Determine the [X, Y] coordinate at the center of the cell enclosing the given text.  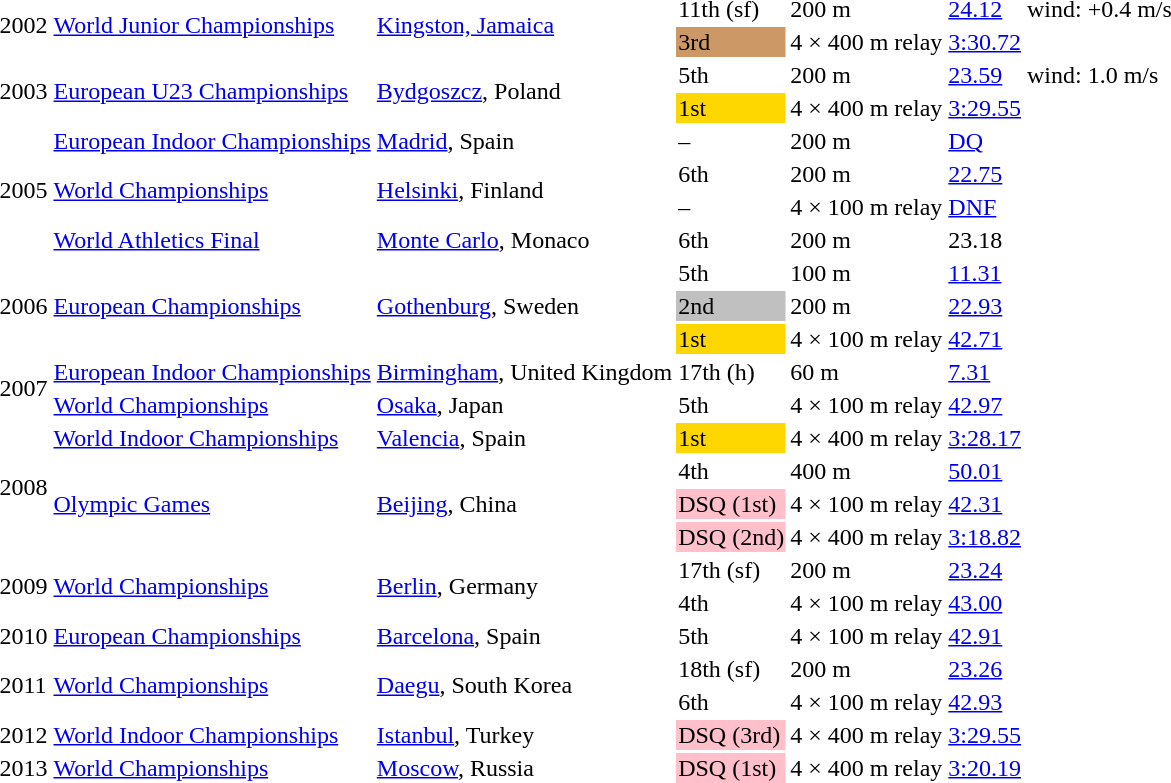
Berlin, Germany [524, 586]
18th (sf) [732, 669]
23.24 [985, 570]
World Athletics Final [212, 240]
Helsinki, Finland [524, 190]
DNF [985, 207]
11.31 [985, 273]
Monte Carlo, Monaco [524, 240]
22.93 [985, 306]
60 m [866, 372]
400 m [866, 471]
42.97 [985, 405]
Gothenburg, Sweden [524, 306]
Olympic Games [212, 504]
7.31 [985, 372]
100 m [866, 273]
23.26 [985, 669]
Istanbul, Turkey [524, 735]
42.71 [985, 339]
43.00 [985, 603]
3:28.17 [985, 438]
Bydgoszcz, Poland [524, 92]
17th (sf) [732, 570]
23.18 [985, 240]
DQ [985, 141]
DSQ (2nd) [732, 537]
DSQ (3rd) [732, 735]
2nd [732, 306]
42.93 [985, 702]
Birmingham, United Kingdom [524, 372]
Valencia, Spain [524, 438]
Daegu, South Korea [524, 686]
Madrid, Spain [524, 141]
50.01 [985, 471]
3rd [732, 42]
Barcelona, Spain [524, 636]
3:20.19 [985, 768]
3:18.82 [985, 537]
22.75 [985, 174]
17th (h) [732, 372]
42.91 [985, 636]
23.59 [985, 75]
Beijing, China [524, 504]
3:30.72 [985, 42]
Osaka, Japan [524, 405]
Moscow, Russia [524, 768]
European U23 Championships [212, 92]
42.31 [985, 504]
